Pinpoint the cell where the given text exists, returning its (X, Y) midpoint coordinate. 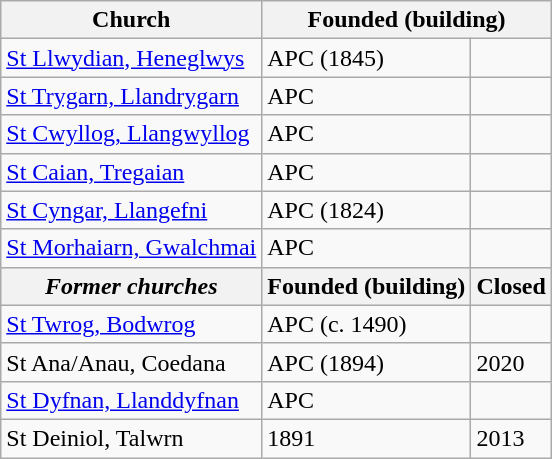
St Dyfnan, Llanddyfnan (132, 400)
St Morhaiarn, Gwalchmai (132, 248)
St Llwydian, Heneglwys (132, 58)
St Cyngar, Llangefni (132, 210)
1891 (366, 438)
St Caian, Tregaian (132, 172)
2020 (511, 362)
APC (c. 1490) (366, 324)
Former churches (132, 286)
Closed (511, 286)
APC (1824) (366, 210)
APC (1894) (366, 362)
St Ana/Anau, Coedana (132, 362)
St Twrog, Bodwrog (132, 324)
APC (1845) (366, 58)
St Deiniol, Talwrn (132, 438)
2013 (511, 438)
Church (132, 20)
St Trygarn, Llandrygarn (132, 96)
St Cwyllog, Llangwyllog (132, 134)
